Return [X, Y] of the center of cell containing provided text 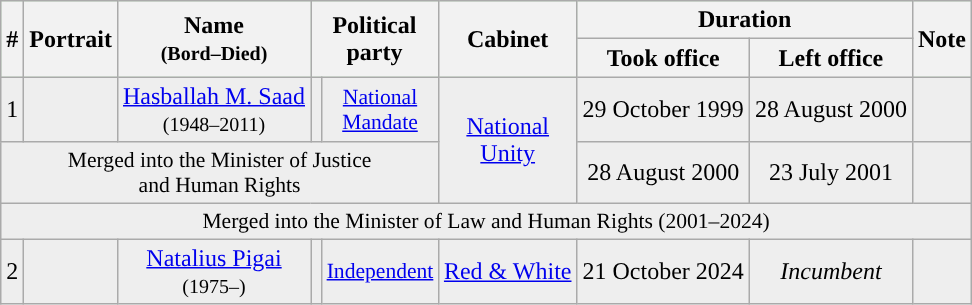
Name(Bord–Died) [214, 39]
Cabinet [508, 39]
Incumbent [830, 272]
23 July 2001 [830, 172]
Duration [744, 20]
Natalius Pigai(1975–) [214, 272]
# [12, 39]
Merged into the Minister of Law and Human Rights (2001–2024) [486, 221]
29 October 1999 [663, 110]
Took office [663, 58]
National Mandate [380, 110]
Left office [830, 58]
Merged into the Minister of Justice and Human Rights [220, 172]
Red & White [508, 272]
Independent [380, 272]
21 October 2024 [663, 272]
1 [12, 110]
Hasballah M. Saad(1948–2011) [214, 110]
Portrait [71, 39]
Politicalparty [375, 39]
NationalUnity [508, 140]
2 [12, 272]
Note [942, 39]
